Provide the (x, y) coordinate of the cell's center where the given text is located.  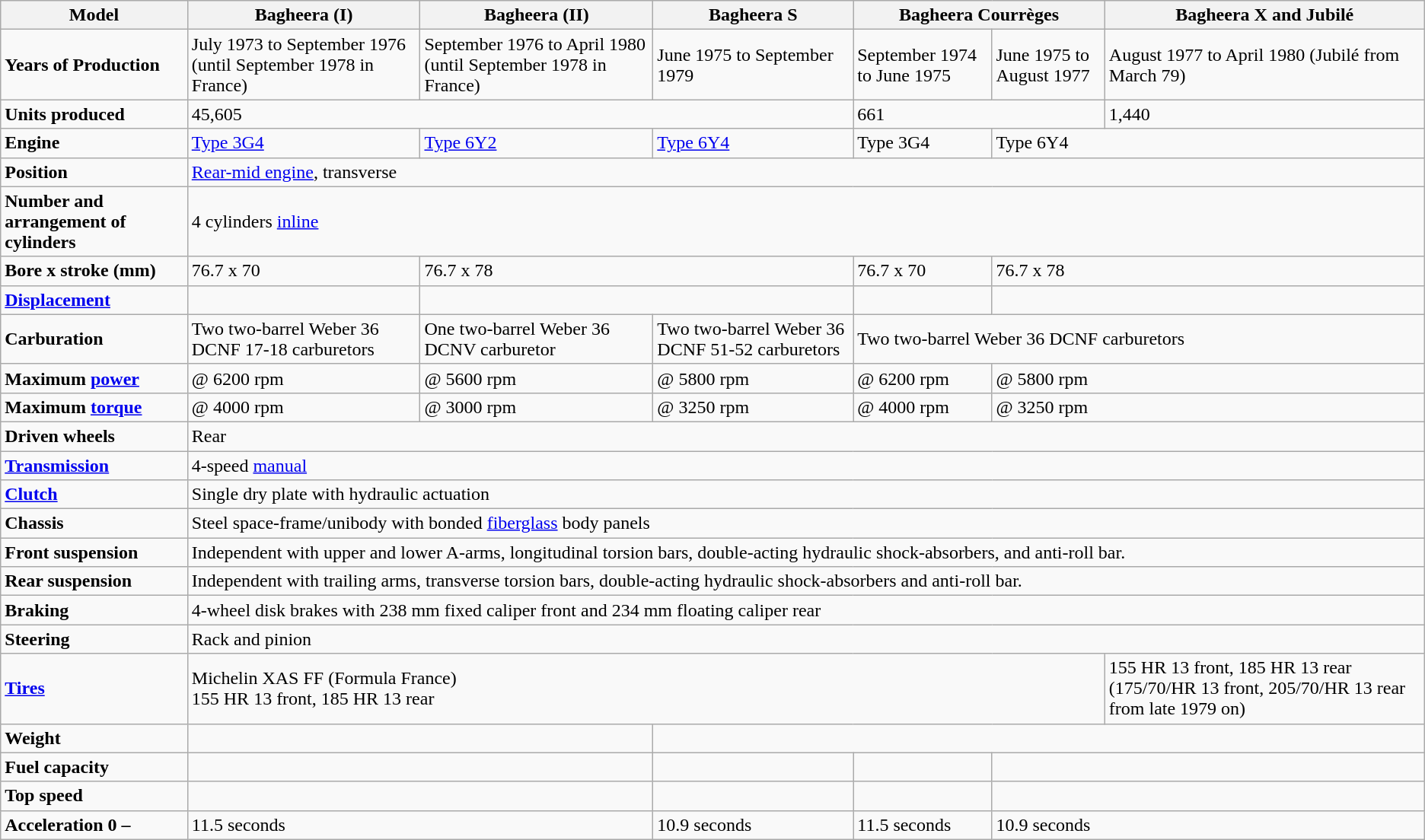
Transmission (94, 465)
September 1974 to June 1975 (923, 65)
Steel space-frame/unibody with bonded fiberglass body panels (805, 523)
Rear (805, 436)
Acceleration 0 – (94, 825)
4 cylinders inline (805, 221)
Independent with upper and lower A-arms, longitudinal torsion bars, double-acting hydraulic shock-absorbers, and anti-roll bar. (805, 552)
Carburation (94, 339)
Bagheera S (754, 15)
@ 5600 rpm (537, 378)
Bagheera Courrèges (979, 15)
Two two-barrel Weber 36 DCNF 17-18 carburetors (304, 339)
Position (94, 172)
45,605 (520, 114)
June 1975 to September 1979 (754, 65)
Rear-mid engine, transverse (805, 172)
Type 6Y2 (537, 143)
Tires (94, 689)
August 1977 to April 1980 (Jubilé from March 79) (1264, 65)
Displacement (94, 300)
Years of Production (94, 65)
155 HR 13 front, 185 HR 13 rear (175/70/HR 13 front, 205/70/HR 13 rear from late 1979 on) (1264, 689)
Independent with trailing arms, transverse torsion bars, double-acting hydraulic shock-absorbers and anti-roll bar. (805, 581)
Rear suspension (94, 581)
@ 3000 rpm (537, 407)
Model (94, 15)
Bagheera X and Jubilé (1264, 15)
Units produced (94, 114)
Bagheera (II) (537, 15)
Bagheera (I) (304, 15)
Number and arrangement of cylinders (94, 221)
4-speed manual (805, 465)
1,440 (1264, 114)
Driven wheels (94, 436)
Rack and pinion (805, 639)
Michelin XAS FF (Formula France)155 HR 13 front, 185 HR 13 rear (646, 689)
Fuel capacity (94, 767)
Engine (94, 143)
Top speed (94, 796)
One two-barrel Weber 36 DCNV carburetor (537, 339)
661 (979, 114)
Front suspension (94, 552)
Single dry plate with hydraulic actuation (805, 495)
September 1976 to April 1980 (until September 1978 in France) (537, 65)
Maximum power (94, 378)
June 1975 to August 1977 (1048, 65)
Two two-barrel Weber 36 DCNF 51-52 carburetors (754, 339)
Weight (94, 738)
Maximum torque (94, 407)
Chassis (94, 523)
4-wheel disk brakes with 238 mm fixed caliper front and 234 mm floating caliper rear (805, 610)
Two two-barrel Weber 36 DCNF carburetors (1139, 339)
Bore x stroke (mm) (94, 271)
July 1973 to September 1976 (until September 1978 in France) (304, 65)
Clutch (94, 495)
Steering (94, 639)
Braking (94, 610)
